Identify which cell holds the provided text, then report its [X, Y] central coordinate. 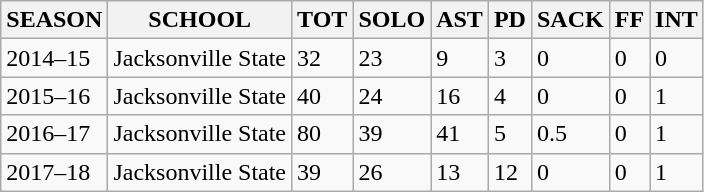
80 [322, 134]
2017–18 [54, 172]
40 [322, 96]
2014–15 [54, 58]
2015–16 [54, 96]
41 [460, 134]
AST [460, 20]
9 [460, 58]
23 [392, 58]
5 [510, 134]
4 [510, 96]
24 [392, 96]
SCHOOL [200, 20]
0.5 [570, 134]
12 [510, 172]
FF [629, 20]
SACK [570, 20]
TOT [322, 20]
13 [460, 172]
PD [510, 20]
INT [677, 20]
SEASON [54, 20]
32 [322, 58]
16 [460, 96]
2016–17 [54, 134]
26 [392, 172]
3 [510, 58]
SOLO [392, 20]
